Scan for the cell matching the given text and deliver its [X, Y] coordinate at center. 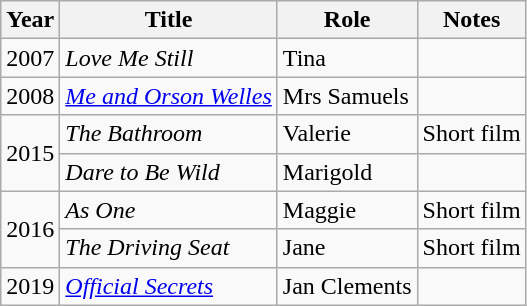
Official Secrets [169, 286]
Notes [472, 20]
Jane [347, 248]
Valerie [347, 134]
2016 [30, 229]
Tina [347, 58]
Jan Clements [347, 286]
2008 [30, 96]
Year [30, 20]
The Bathroom [169, 134]
The Driving Seat [169, 248]
Marigold [347, 172]
Love Me Still [169, 58]
2019 [30, 286]
Title [169, 20]
Maggie [347, 210]
2015 [30, 153]
Dare to Be Wild [169, 172]
Me and Orson Welles [169, 96]
2007 [30, 58]
Role [347, 20]
Mrs Samuels [347, 96]
As One [169, 210]
